Scan for the cell matching the given text and deliver its (X, Y) coordinate at center. 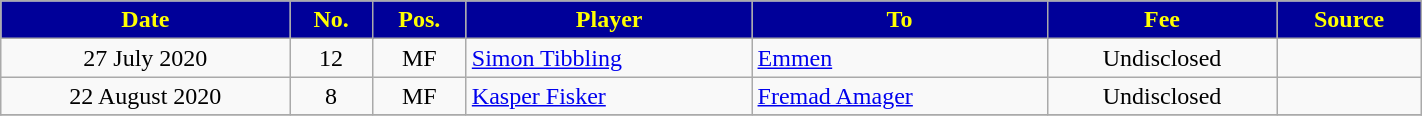
Pos. (419, 20)
Player (609, 20)
No. (331, 20)
Emmen (900, 58)
Fremad Amager (900, 96)
27 July 2020 (146, 58)
Source (1349, 20)
Date (146, 20)
22 August 2020 (146, 96)
Kasper Fisker (609, 96)
12 (331, 58)
Simon Tibbling (609, 58)
Fee (1162, 20)
8 (331, 96)
To (900, 20)
